Search for the cell housing the specified text and yield its [X, Y] center coordinate. 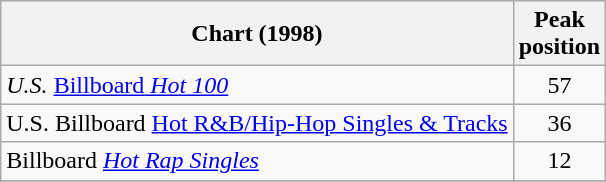
57 [559, 85]
12 [559, 161]
36 [559, 123]
U.S. Billboard Hot R&B/Hip-Hop Singles & Tracks [257, 123]
Billboard Hot Rap Singles [257, 161]
U.S. Billboard Hot 100 [257, 85]
Peakposition [559, 34]
Chart (1998) [257, 34]
